Identify which cell holds the provided text, then report its (x, y) central coordinate. 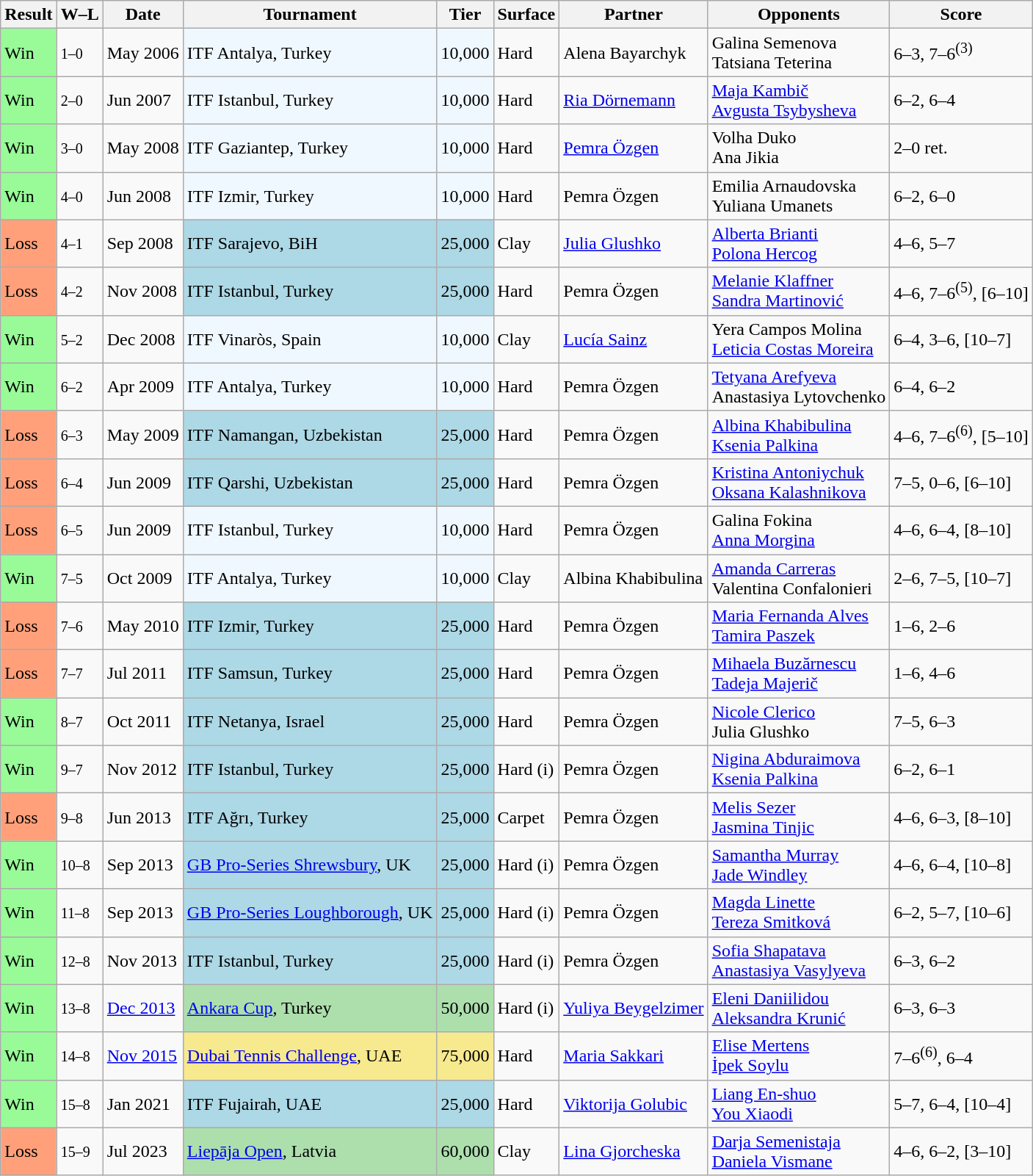
May 2006 (142, 53)
ITF Gaziantep, Turkey (310, 148)
Yera Campos Molina Leticia Costas Moreira (799, 339)
Jun 2008 (142, 195)
Yuliya Beygelzimer (634, 1008)
6–2, 6–4 (961, 100)
Nov 2015 (142, 1056)
4–6, 7–6(6), [5–10] (961, 435)
Mihaela Buzărnescu Tadeja Majerič (799, 674)
75,000 (465, 1056)
Maja Kambič Avgusta Tsybysheva (799, 100)
Volha Duko Ana Jikia (799, 148)
Jun 2013 (142, 817)
6–3 (79, 435)
4–6, 6–2, [3–10] (961, 1152)
2–6, 7–5, [10–7] (961, 577)
4–6, 6–3, [8–10] (961, 817)
60,000 (465, 1152)
Date (142, 15)
1–6, 2–6 (961, 626)
Opponents (799, 15)
Tetyana Arefyeva Anastasiya Lytovchenko (799, 386)
W–L (79, 15)
Kristina Antoniychuk Oksana Kalashnikova (799, 482)
9–7 (79, 770)
Viktorija Golubic (634, 1103)
4–6, 6–4, [8–10] (961, 530)
Tier (465, 15)
7–5 (79, 577)
Dec 2008 (142, 339)
Elise Mertens İpek Soylu (799, 1056)
15–9 (79, 1152)
GB Pro-Series Shrewsbury, UK (310, 865)
6–2 (79, 386)
Maria Sakkari (634, 1056)
Albina Khabibulina Ksenia Palkina (799, 435)
ITF Ağrı, Turkey (310, 817)
Partner (634, 15)
6–2, 5–7, [10–6] (961, 912)
Maria Fernanda Alves Tamira Paszek (799, 626)
7–6 (79, 626)
15–8 (79, 1103)
6–3, 7–6(3) (961, 53)
4–1 (79, 244)
6–2, 6–0 (961, 195)
2–0 (79, 100)
Jul 2023 (142, 1152)
Nov 2008 (142, 291)
Result (29, 15)
Liang En-shuo You Xiaodi (799, 1103)
Magda Linette Tereza Smitková (799, 912)
Dec 2013 (142, 1008)
2–0 ret. (961, 148)
Nicole Clerico Julia Glushko (799, 721)
Apr 2009 (142, 386)
6–3, 6–3 (961, 1008)
7–6(6), 6–4 (961, 1056)
7–5, 6–3 (961, 721)
1–0 (79, 53)
4–6, 6–4, [10–8] (961, 865)
ITF Fujairah, UAE (310, 1103)
Alberta Brianti Polona Hercog (799, 244)
10–8 (79, 865)
Melis Sezer Jasmina Tinjic (799, 817)
Score (961, 15)
Oct 2009 (142, 577)
ITF Namangan, Uzbekistan (310, 435)
4–0 (79, 195)
Oct 2011 (142, 721)
9–8 (79, 817)
Nigina Abduraimova Ksenia Palkina (799, 770)
Melanie Klaffner Sandra Martinović (799, 291)
1–6, 4–6 (961, 674)
Sep 2008 (142, 244)
12–8 (79, 961)
Amanda Carreras Valentina Confalonieri (799, 577)
Sofia Shapatava Anastasiya Vasylyeva (799, 961)
11–8 (79, 912)
Julia Glushko (634, 244)
6–5 (79, 530)
6–4, 6–2 (961, 386)
6–2, 6–1 (961, 770)
Surface (526, 15)
Lucía Sainz (634, 339)
May 2008 (142, 148)
Eleni Daniilidou Aleksandra Krunić (799, 1008)
Emilia Arnaudovska Yuliana Umanets (799, 195)
7–5, 0–6, [6–10] (961, 482)
Dubai Tennis Challenge, UAE (310, 1056)
3–0 (79, 148)
5–7, 6–4, [10–4] (961, 1103)
13–8 (79, 1008)
ITF Vinaròs, Spain (310, 339)
4–6, 7–6(5), [6–10] (961, 291)
8–7 (79, 721)
Jun 2007 (142, 100)
Albina Khabibulina (634, 577)
4–6, 5–7 (961, 244)
4–2 (79, 291)
Lina Gjorcheska (634, 1152)
Alena Bayarchyk (634, 53)
7–7 (79, 674)
Samantha Murray Jade Windley (799, 865)
Jan 2021 (142, 1103)
May 2010 (142, 626)
ITF Netanya, Israel (310, 721)
Nov 2013 (142, 961)
5–2 (79, 339)
GB Pro-Series Loughborough, UK (310, 912)
6–4, 3–6, [10–7] (961, 339)
Liepāja Open, Latvia (310, 1152)
ITF Qarshi, Uzbekistan (310, 482)
6–3, 6–2 (961, 961)
ITF Samsun, Turkey (310, 674)
14–8 (79, 1056)
Nov 2012 (142, 770)
Jul 2011 (142, 674)
50,000 (465, 1008)
Ankara Cup, Turkey (310, 1008)
ITF Sarajevo, BiH (310, 244)
Tournament (310, 15)
Darja Semenistaja Daniela Vismane (799, 1152)
May 2009 (142, 435)
Galina Fokina Anna Morgina (799, 530)
6–4 (79, 482)
Galina Semenova Tatsiana Teterina (799, 53)
Ria Dörnemann (634, 100)
Carpet (526, 817)
